Return the [x, y] coordinate for the center point of the cell that contains the specified text.  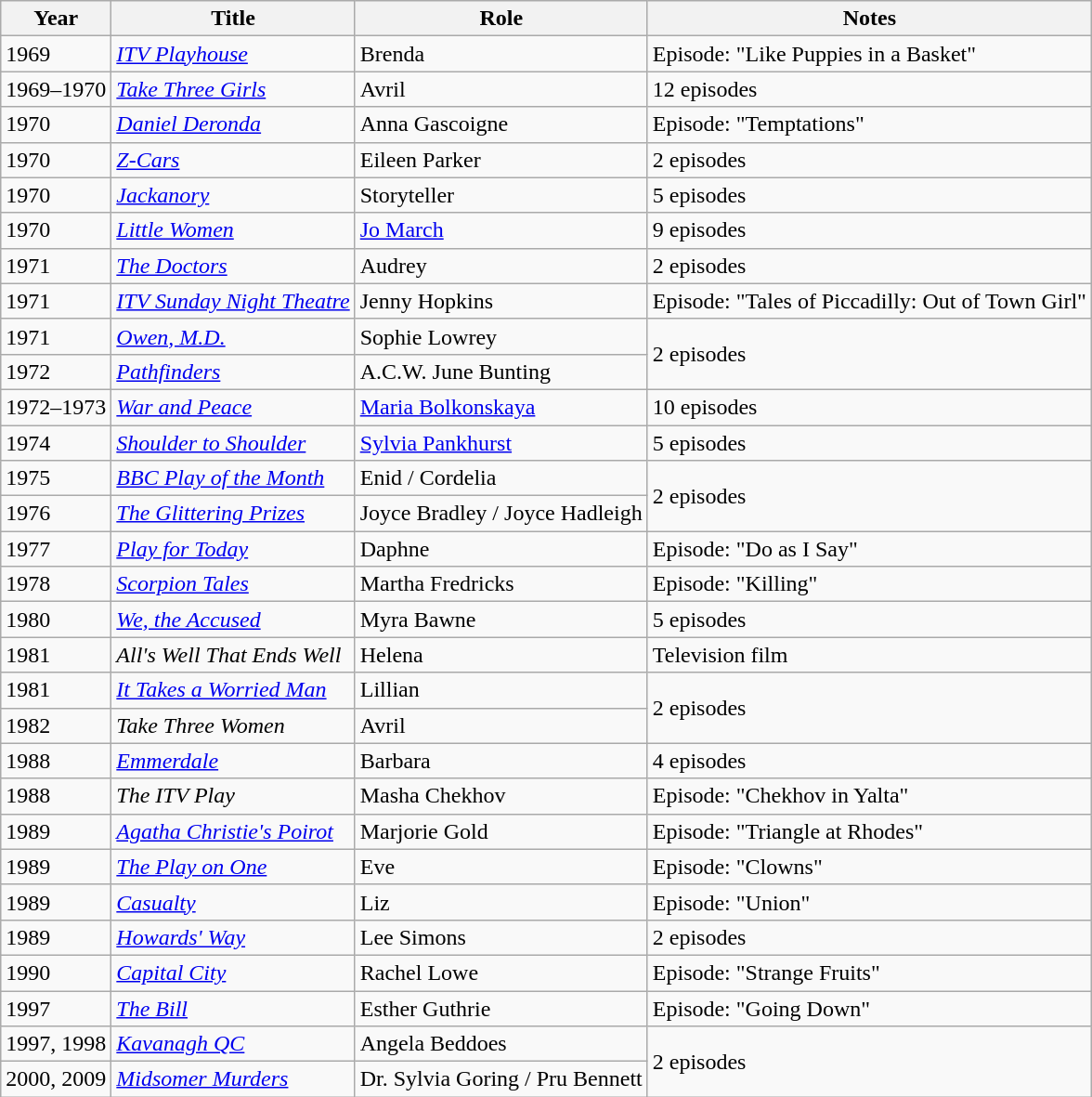
1972 [56, 372]
1990 [56, 973]
1969–1970 [56, 89]
Myra Bawne [501, 620]
Pathfinders [233, 372]
ITV Playhouse [233, 54]
Z-Cars [233, 160]
Liz [501, 902]
Lillian [501, 690]
Notes [869, 19]
4 episodes [869, 761]
Episode: "Do as I Say" [869, 549]
Martha Fredricks [501, 584]
Daphne [501, 549]
Title [233, 19]
Agatha Christie's Poirot [233, 831]
Episode: "Temptations" [869, 124]
Little Women [233, 230]
Episode: "Strange Fruits" [869, 973]
Esther Guthrie [501, 1008]
Sylvia Pankhurst [501, 443]
Year [56, 19]
Episode: "Clowns" [869, 867]
A.C.W. June Bunting [501, 372]
Enid / Cordelia [501, 478]
Episode: "Like Puppies in a Basket" [869, 54]
The Glittering Prizes [233, 514]
Capital City [233, 973]
Play for Today [233, 549]
10 episodes [869, 407]
Maria Bolkonskaya [501, 407]
Emmerdale [233, 761]
Take Three Girls [233, 89]
9 episodes [869, 230]
Episode: "Going Down" [869, 1008]
It Takes a Worried Man [233, 690]
1997 [56, 1008]
The Bill [233, 1008]
Marjorie Gold [501, 831]
The Doctors [233, 266]
1969 [56, 54]
1982 [56, 725]
Audrey [501, 266]
1975 [56, 478]
Jo March [501, 230]
Helena [501, 655]
Joyce Bradley / Joyce Hadleigh [501, 514]
Casualty [233, 902]
Dr. Sylvia Goring / Pru Bennett [501, 1079]
Shoulder to Shoulder [233, 443]
Eileen Parker [501, 160]
Eve [501, 867]
Angela Beddoes [501, 1044]
We, the Accused [233, 620]
1972–1973 [56, 407]
ITV Sunday Night Theatre [233, 301]
Howards' Way [233, 937]
Episode: "Triangle at Rhodes" [869, 831]
Scorpion Tales [233, 584]
Role [501, 19]
Episode: "Tales of Piccadilly: Out of Town Girl" [869, 301]
Jenny Hopkins [501, 301]
2000, 2009 [56, 1079]
Kavanagh QC [233, 1044]
BBC Play of the Month [233, 478]
1980 [56, 620]
Rachel Lowe [501, 973]
War and Peace [233, 407]
All's Well That Ends Well [233, 655]
1997, 1998 [56, 1044]
Television film [869, 655]
The Play on One [233, 867]
Episode: "Union" [869, 902]
12 episodes [869, 89]
Anna Gascoigne [501, 124]
The ITV Play [233, 796]
Owen, M.D. [233, 336]
Midsomer Murders [233, 1079]
Episode: "Chekhov in Yalta" [869, 796]
1974 [56, 443]
Storyteller [501, 195]
Sophie Lowrey [501, 336]
Masha Chekhov [501, 796]
Barbara [501, 761]
1978 [56, 584]
1977 [56, 549]
Episode: "Killing" [869, 584]
Take Three Women [233, 725]
Jackanory [233, 195]
Brenda [501, 54]
1976 [56, 514]
Daniel Deronda [233, 124]
Lee Simons [501, 937]
